Return the [X, Y] coordinate for the center point of the cell that contains the specified text.  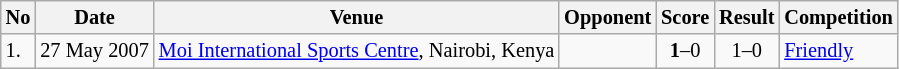
1. [18, 51]
Result [746, 17]
27 May 2007 [94, 51]
Friendly [838, 51]
Competition [838, 17]
Moi International Sports Centre, Nairobi, Kenya [357, 51]
Date [94, 17]
Venue [357, 17]
No [18, 17]
Opponent [608, 17]
Score [685, 17]
